Pinpoint the cell where the given text exists, returning its [X, Y] midpoint coordinate. 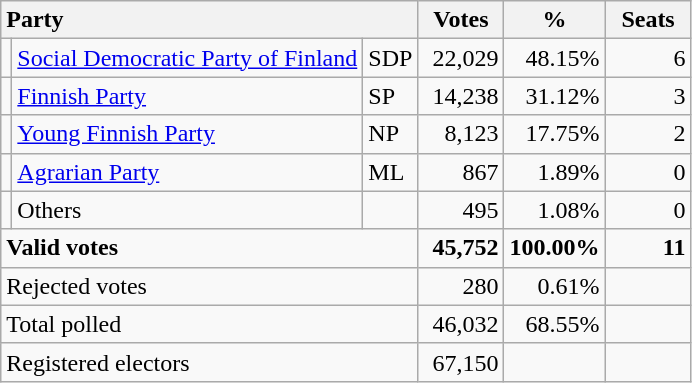
Seats [648, 20]
8,123 [461, 134]
67,150 [461, 362]
Finnish Party [188, 96]
Young Finnish Party [188, 134]
0.61% [554, 286]
Party [210, 20]
11 [648, 248]
ML [390, 172]
14,238 [461, 96]
867 [461, 172]
Votes [461, 20]
Agrarian Party [188, 172]
17.75% [554, 134]
SDP [390, 58]
31.12% [554, 96]
Others [188, 210]
Total polled [210, 324]
495 [461, 210]
280 [461, 286]
2 [648, 134]
100.00% [554, 248]
68.55% [554, 324]
Valid votes [210, 248]
Rejected votes [210, 286]
1.08% [554, 210]
6 [648, 58]
46,032 [461, 324]
1.89% [554, 172]
% [554, 20]
NP [390, 134]
3 [648, 96]
SP [390, 96]
45,752 [461, 248]
22,029 [461, 58]
Social Democratic Party of Finland [188, 58]
48.15% [554, 58]
Registered electors [210, 362]
